Return the (x, y) coordinate for the center point of the cell that contains the specified text.  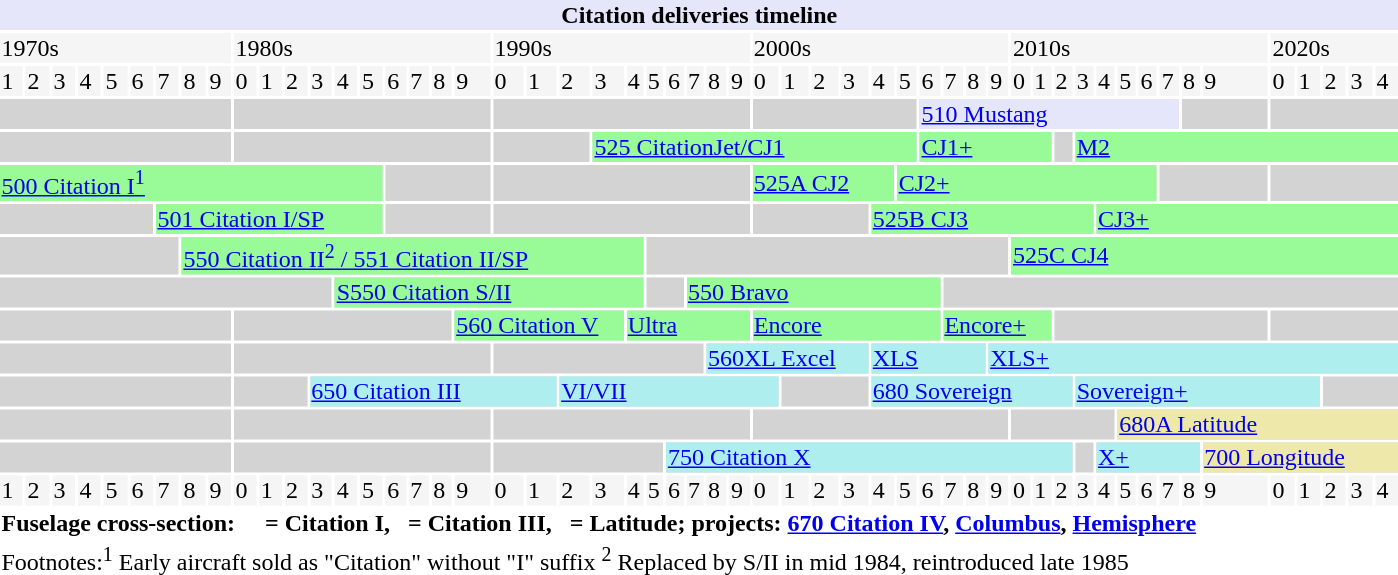
525A CJ2 (823, 183)
510 Mustang (1049, 114)
2010s (1140, 48)
XLS (928, 358)
680 Sovereign (972, 391)
2000s (880, 48)
500 Citation I1 (192, 183)
Ultra (688, 325)
CJ1+ (986, 147)
560 Citation V (540, 325)
VI/VII (670, 391)
1970s (116, 48)
Encore+ (997, 325)
S550 Citation S/II (489, 292)
550 Citation II2 / 551 Citation II/SP (412, 255)
750 Citation X (869, 457)
650 Citation III (434, 391)
550 Bravo (812, 292)
CJ3+ (1247, 219)
1980s (362, 48)
525B CJ3 (982, 219)
525 CitationJet/CJ1 (755, 147)
M2 (1236, 147)
X+ (1148, 457)
Sovereign+ (1198, 391)
CJ2+ (1027, 183)
501 Citation I/SP (270, 219)
560XL Excel (787, 358)
1990s (621, 48)
Encore (846, 325)
